From the cell containing the given text, extract its center point as (x, y) coordinate. 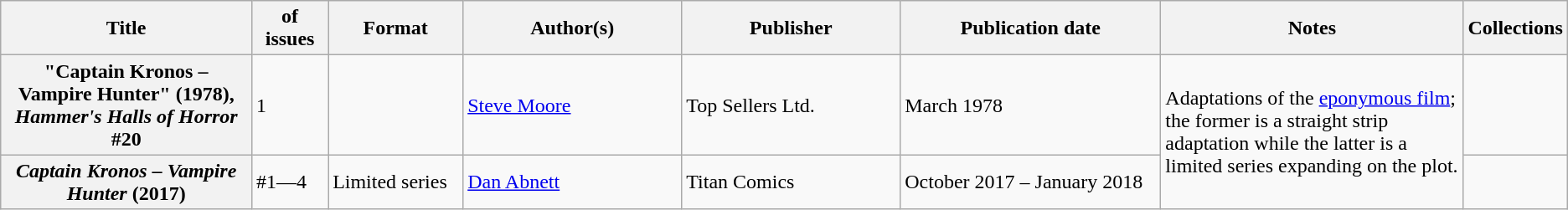
#1—4 (290, 182)
March 1978 (1030, 105)
Steve Moore (573, 105)
Publication date (1030, 28)
Titan Comics (791, 182)
1 (290, 105)
Author(s) (573, 28)
Title (126, 28)
Top Sellers Ltd. (791, 105)
Dan Abnett (573, 182)
Format (395, 28)
Collections (1515, 28)
"Captain Kronos – Vampire Hunter" (1978), Hammer's Halls of Horror #20 (126, 105)
Captain Kronos – Vampire Hunter (2017) (126, 182)
October 2017 – January 2018 (1030, 182)
Limited series (395, 182)
Publisher (791, 28)
Adaptations of the eponymous film; the former is a straight strip adaptation while the latter is a limited series expanding on the plot. (1312, 132)
of issues (290, 28)
Notes (1312, 28)
